Identify which cell holds the provided text, then report its [x, y] central coordinate. 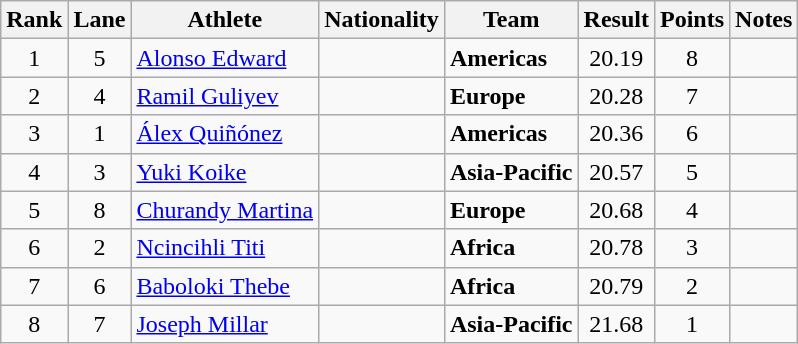
20.19 [616, 58]
Yuki Koike [225, 172]
Points [692, 20]
Ncincihli Titi [225, 248]
Notes [764, 20]
20.68 [616, 210]
Ramil Guliyev [225, 96]
Nationality [382, 20]
20.28 [616, 96]
Result [616, 20]
Churandy Martina [225, 210]
Baboloki Thebe [225, 286]
20.78 [616, 248]
Joseph Millar [225, 324]
Lane [100, 20]
Athlete [225, 20]
20.57 [616, 172]
Alonso Edward [225, 58]
Álex Quiñónez [225, 134]
Team [511, 20]
20.79 [616, 286]
20.36 [616, 134]
Rank [34, 20]
21.68 [616, 324]
